Find where the given text appears and provide that cell's center as [X, Y] coordinate. 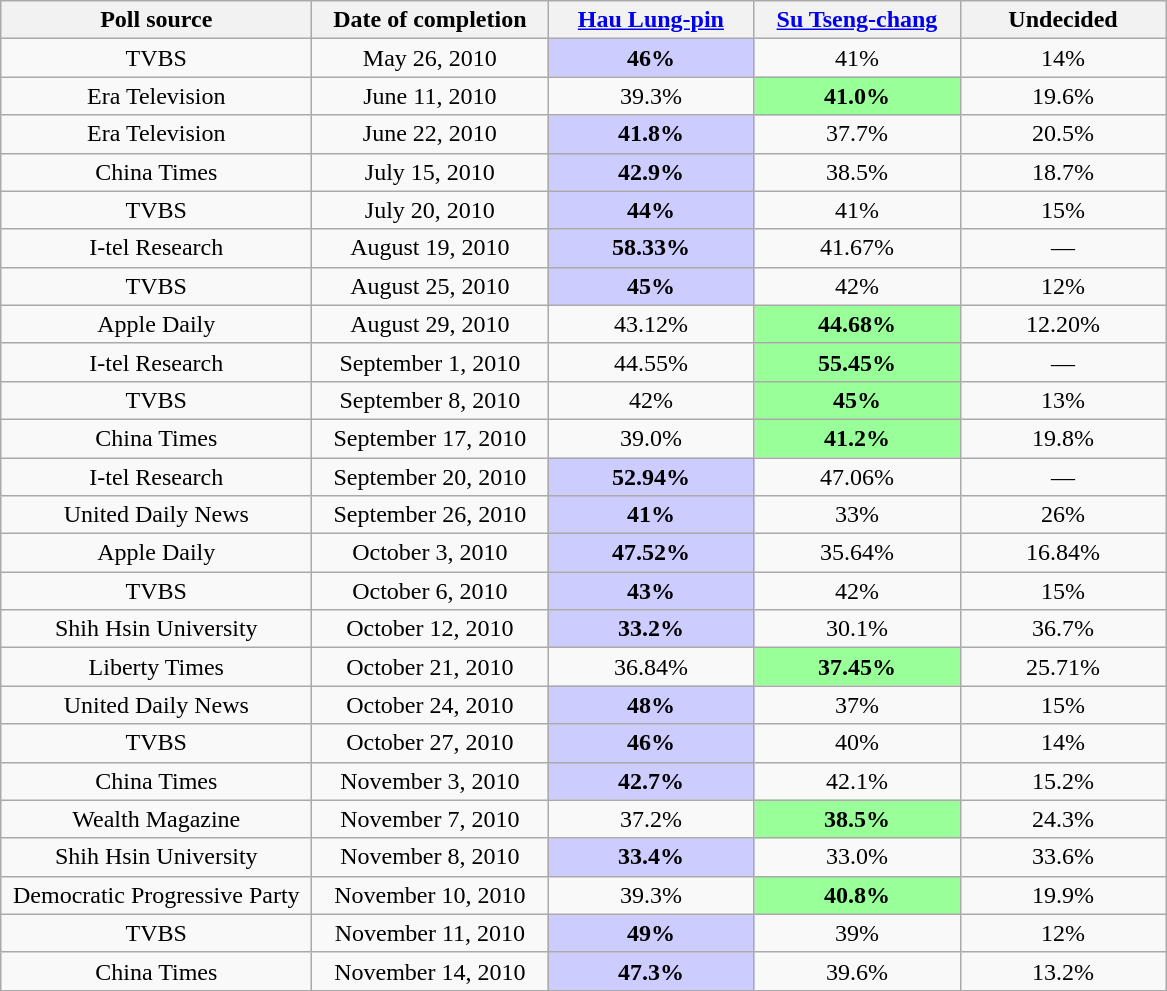
July 15, 2010 [430, 172]
20.5% [1063, 134]
30.1% [857, 629]
November 11, 2010 [430, 933]
33% [857, 515]
19.6% [1063, 96]
12.20% [1063, 324]
June 11, 2010 [430, 96]
58.33% [651, 248]
44.55% [651, 362]
35.64% [857, 553]
October 3, 2010 [430, 553]
October 24, 2010 [430, 705]
Liberty Times [156, 667]
16.84% [1063, 553]
42.9% [651, 172]
August 25, 2010 [430, 286]
September 26, 2010 [430, 515]
August 19, 2010 [430, 248]
40.8% [857, 895]
40% [857, 743]
48% [651, 705]
36.84% [651, 667]
33.6% [1063, 857]
37% [857, 705]
44% [651, 210]
47.52% [651, 553]
September 8, 2010 [430, 400]
55.45% [857, 362]
Su Tseng-chang [857, 20]
July 20, 2010 [430, 210]
47.3% [651, 971]
15.2% [1063, 781]
41.8% [651, 134]
Hau Lung-pin [651, 20]
42.7% [651, 781]
47.06% [857, 477]
Wealth Magazine [156, 819]
37.2% [651, 819]
13% [1063, 400]
41.0% [857, 96]
26% [1063, 515]
52.94% [651, 477]
November 14, 2010 [430, 971]
June 22, 2010 [430, 134]
19.9% [1063, 895]
May 26, 2010 [430, 58]
24.3% [1063, 819]
October 21, 2010 [430, 667]
39% [857, 933]
41.67% [857, 248]
18.7% [1063, 172]
42.1% [857, 781]
43% [651, 591]
November 10, 2010 [430, 895]
36.7% [1063, 629]
November 7, 2010 [430, 819]
44.68% [857, 324]
13.2% [1063, 971]
September 1, 2010 [430, 362]
November 8, 2010 [430, 857]
November 3, 2010 [430, 781]
37.45% [857, 667]
September 20, 2010 [430, 477]
33.0% [857, 857]
49% [651, 933]
33.2% [651, 629]
October 6, 2010 [430, 591]
39.0% [651, 438]
October 12, 2010 [430, 629]
37.7% [857, 134]
Undecided [1063, 20]
October 27, 2010 [430, 743]
August 29, 2010 [430, 324]
41.2% [857, 438]
43.12% [651, 324]
19.8% [1063, 438]
Democratic Progressive Party [156, 895]
33.4% [651, 857]
September 17, 2010 [430, 438]
25.71% [1063, 667]
Date of completion [430, 20]
39.6% [857, 971]
Poll source [156, 20]
